For the text-containing cell, return its midpoint in (X, Y) coordinate format. 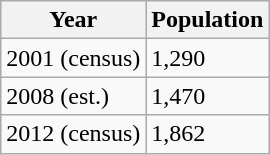
Population (208, 20)
1,470 (208, 96)
Year (74, 20)
2008 (est.) (74, 96)
2012 (census) (74, 134)
1,862 (208, 134)
1,290 (208, 58)
2001 (census) (74, 58)
